Find where the given text appears and provide that cell's center as [x, y] coordinate. 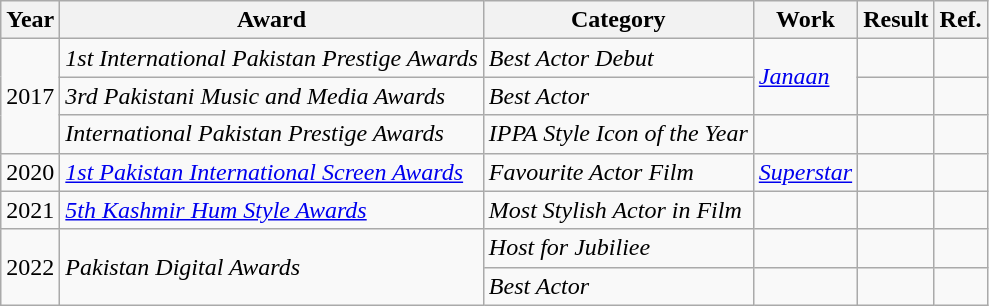
1st International Pakistan Prestige Awards [272, 58]
Janaan [805, 77]
Host for Jubiliee [618, 248]
2022 [30, 267]
Superstar [805, 172]
Result [896, 20]
Work [805, 20]
Ref. [960, 20]
Pakistan Digital Awards [272, 267]
Year [30, 20]
Best Actor Debut [618, 58]
Most Stylish Actor in Film [618, 210]
International Pakistan Prestige Awards [272, 134]
1st Pakistan International Screen Awards [272, 172]
2021 [30, 210]
IPPA Style Icon of the Year [618, 134]
Favourite Actor Film [618, 172]
Award [272, 20]
2020 [30, 172]
5th Kashmir Hum Style Awards [272, 210]
Category [618, 20]
3rd Pakistani Music and Media Awards [272, 96]
2017 [30, 96]
